Extract the [x, y] coordinate from the center of the cell holding the provided text.  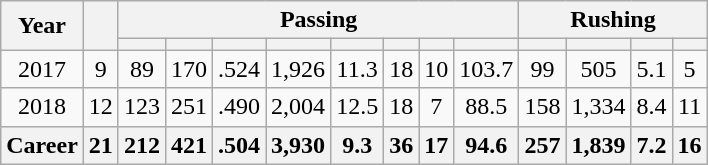
3,930 [298, 145]
17 [436, 145]
12.5 [358, 107]
158 [542, 107]
Career [42, 145]
2,004 [298, 107]
1,334 [598, 107]
8.4 [652, 107]
212 [142, 145]
170 [188, 69]
505 [598, 69]
.504 [240, 145]
7.2 [652, 145]
2018 [42, 107]
Year [42, 26]
1,926 [298, 69]
1,839 [598, 145]
36 [402, 145]
21 [100, 145]
.524 [240, 69]
9 [100, 69]
123 [142, 107]
5 [690, 69]
11 [690, 107]
Passing [318, 20]
94.6 [486, 145]
.490 [240, 107]
251 [188, 107]
Rushing [613, 20]
99 [542, 69]
9.3 [358, 145]
257 [542, 145]
10 [436, 69]
7 [436, 107]
103.7 [486, 69]
5.1 [652, 69]
12 [100, 107]
88.5 [486, 107]
89 [142, 69]
16 [690, 145]
421 [188, 145]
2017 [42, 69]
11.3 [358, 69]
